Find where the given text appears and provide that cell's center as [X, Y] coordinate. 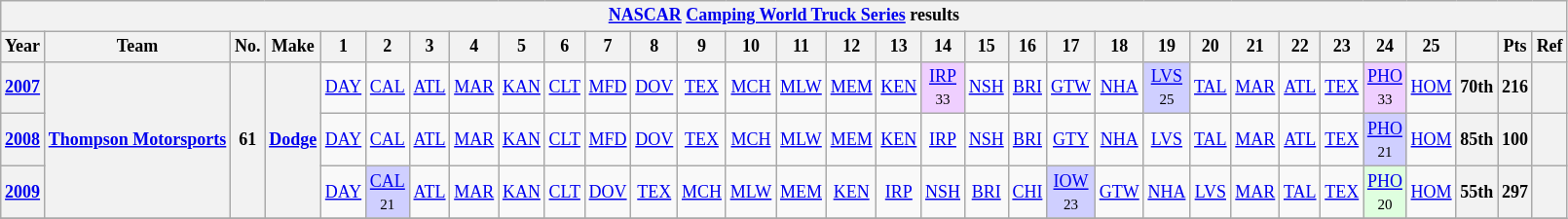
15 [986, 47]
Ref [1549, 47]
85th [1476, 140]
PHO21 [1385, 140]
11 [802, 47]
22 [1300, 47]
9 [702, 47]
16 [1027, 47]
20 [1211, 47]
216 [1515, 88]
2008 [23, 140]
PHO33 [1385, 88]
18 [1119, 47]
Pts [1515, 47]
24 [1385, 47]
17 [1071, 47]
PHO20 [1385, 192]
Year [23, 47]
23 [1342, 47]
61 [247, 140]
8 [654, 47]
12 [851, 47]
100 [1515, 140]
IRP33 [943, 88]
2007 [23, 88]
7 [608, 47]
Thompson Motorsports [136, 140]
Dodge [293, 140]
25 [1432, 47]
CAL21 [388, 192]
6 [565, 47]
297 [1515, 192]
55th [1476, 192]
1 [343, 47]
4 [474, 47]
IOW23 [1071, 192]
Team [136, 47]
2 [388, 47]
13 [899, 47]
No. [247, 47]
Make [293, 47]
2009 [23, 192]
3 [429, 47]
14 [943, 47]
LVS25 [1167, 88]
GTY [1071, 140]
70th [1476, 88]
NASCAR Camping World Truck Series results [784, 16]
CHI [1027, 192]
10 [750, 47]
19 [1167, 47]
21 [1255, 47]
5 [522, 47]
